Return (X, Y) of the center of cell containing provided text 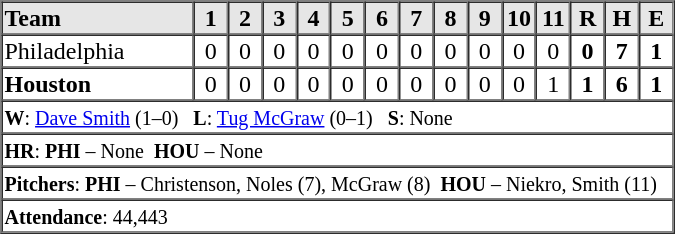
Philadelphia (98, 50)
R (587, 18)
Pitchers: PHI – Christenson, Noles (7), McGraw (8) HOU – Niekro, Smith (11) (338, 182)
H (622, 18)
4 (313, 18)
HR: PHI – None HOU – None (338, 150)
W: Dave Smith (1–0) L: Tug McGraw (0–1) S: None (338, 116)
E (656, 18)
Attendance: 44,443 (338, 216)
5 (348, 18)
9 (485, 18)
Team (98, 18)
8 (450, 18)
2 (245, 18)
3 (279, 18)
11 (553, 18)
10 (519, 18)
Houston (98, 84)
